Determine the [X, Y] coordinate at the center of the cell enclosing the given text.  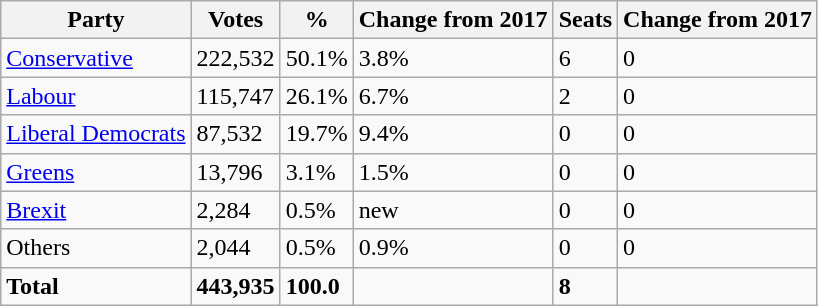
100.0 [316, 286]
13,796 [236, 172]
6 [585, 58]
0.9% [453, 248]
3.1% [316, 172]
443,935 [236, 286]
Seats [585, 20]
Brexit [96, 210]
new [453, 210]
Labour [96, 96]
222,532 [236, 58]
Conservative [96, 58]
3.8% [453, 58]
87,532 [236, 134]
2,044 [236, 248]
2,284 [236, 210]
9.4% [453, 134]
6.7% [453, 96]
26.1% [316, 96]
1.5% [453, 172]
19.7% [316, 134]
2 [585, 96]
Liberal Democrats [96, 134]
115,747 [236, 96]
Votes [236, 20]
8 [585, 286]
Total [96, 286]
Party [96, 20]
Greens [96, 172]
Others [96, 248]
% [316, 20]
50.1% [316, 58]
